Return [x, y] of the center of cell containing provided text 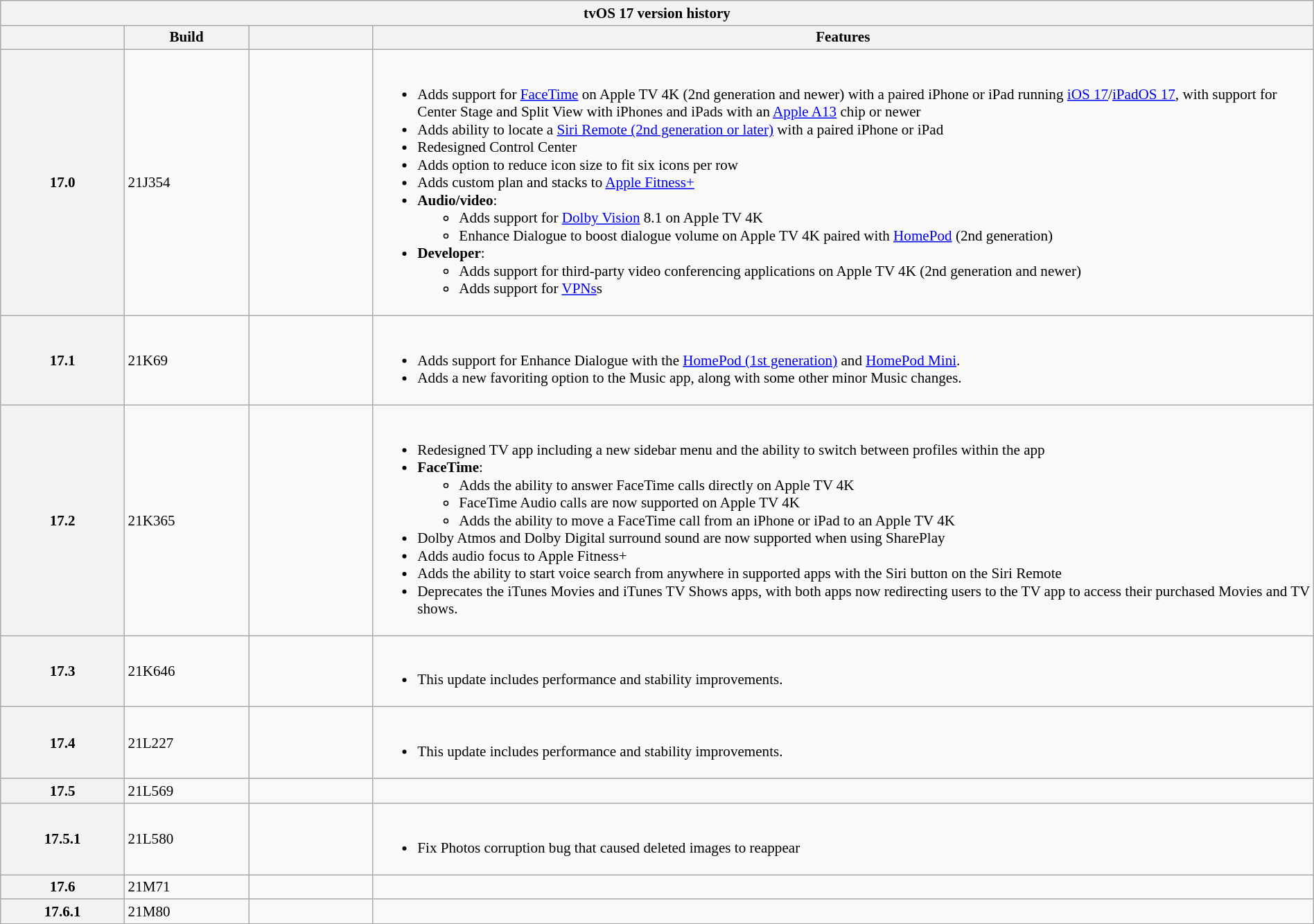
21M71 [187, 887]
17.4 [62, 743]
21K646 [187, 671]
21J354 [187, 183]
17.0 [62, 183]
Fix Photos corruption bug that caused deleted images to reappear [843, 839]
17.5 [62, 790]
17.1 [62, 360]
Features [843, 37]
17.2 [62, 520]
17.6.1 [62, 911]
21M80 [187, 911]
21K365 [187, 520]
21K69 [187, 360]
17.3 [62, 671]
tvOS 17 version history [657, 12]
17.6 [62, 887]
17.5.1 [62, 839]
21L580 [187, 839]
21L569 [187, 790]
Build [187, 37]
21L227 [187, 743]
